For the text-containing cell, return its midpoint in (x, y) coordinate format. 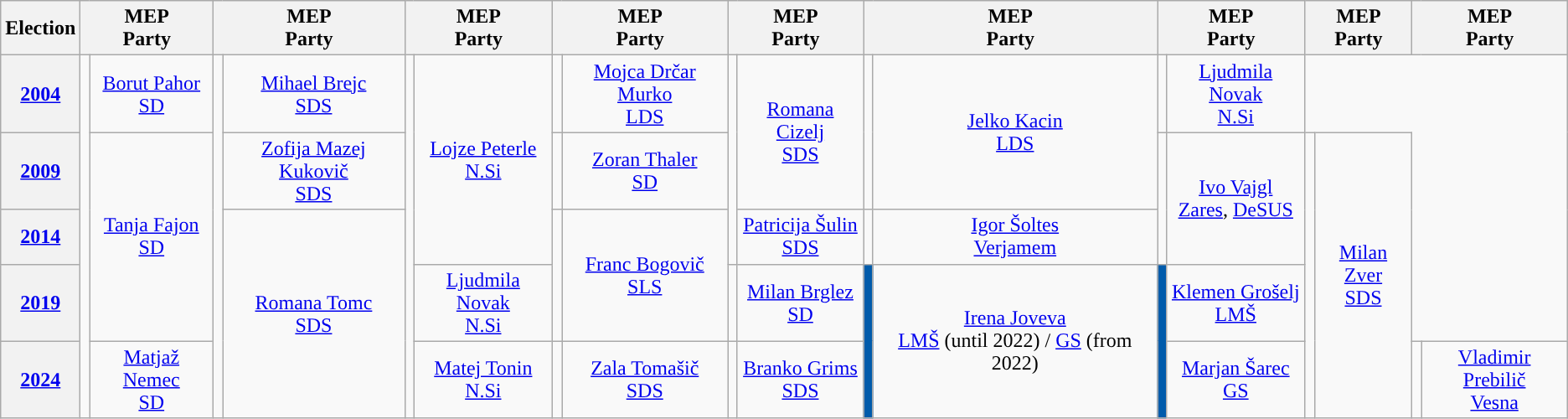
Milan ZverSDS (1364, 275)
Vladimir PrebiličVesna (1494, 380)
Klemen GrošeljLMŠ (1236, 303)
2014 (40, 236)
Mojca Drčar MurkoLDS (645, 94)
Branko GrimsSDS (801, 380)
Patricija ŠulinSDS (801, 236)
2004 (40, 94)
Romana CizeljSDS (801, 132)
Lojze PeterleN.Si (482, 159)
Marjan ŠarecGS (1236, 380)
Irena JovevaLMŠ (until 2022) / GS (from 2022) (1015, 341)
Ivo VajglZares, DeSUS (1236, 198)
Zala TomašičSDS (645, 380)
Jelko KacinLDS (1015, 132)
Zoran ThalerSD (645, 171)
Matjaž NemecSD (152, 380)
Zofija Mazej KukovičSDS (313, 171)
Matej ToninN.Si (482, 380)
Borut PahorSD (152, 94)
Romana TomcSDS (313, 313)
2024 (40, 380)
Election (40, 28)
Igor ŠoltesVerjamem (1015, 236)
Mihael BrejcSDS (313, 94)
2019 (40, 303)
Tanja FajonSD (152, 236)
Franc BogovičSLS (645, 275)
2009 (40, 171)
Milan BrglezSD (801, 303)
